From the cell containing the given text, extract its center point as [x, y] coordinate. 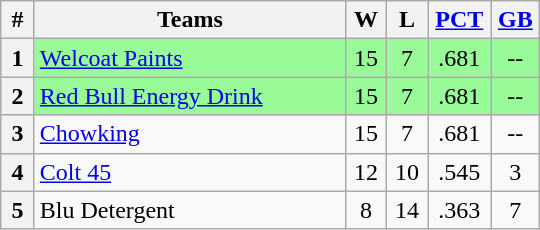
Welcoat Paints [190, 58]
5 [18, 210]
14 [406, 210]
10 [406, 172]
Red Bull Energy Drink [190, 96]
1 [18, 58]
PCT [460, 20]
12 [366, 172]
# [18, 20]
2 [18, 96]
L [406, 20]
Blu Detergent [190, 210]
Teams [190, 20]
.545 [460, 172]
4 [18, 172]
GB [516, 20]
.363 [460, 210]
Colt 45 [190, 172]
Chowking [190, 134]
8 [366, 210]
W [366, 20]
